Determine the [X, Y] coordinate at the center of the cell enclosing the given text.  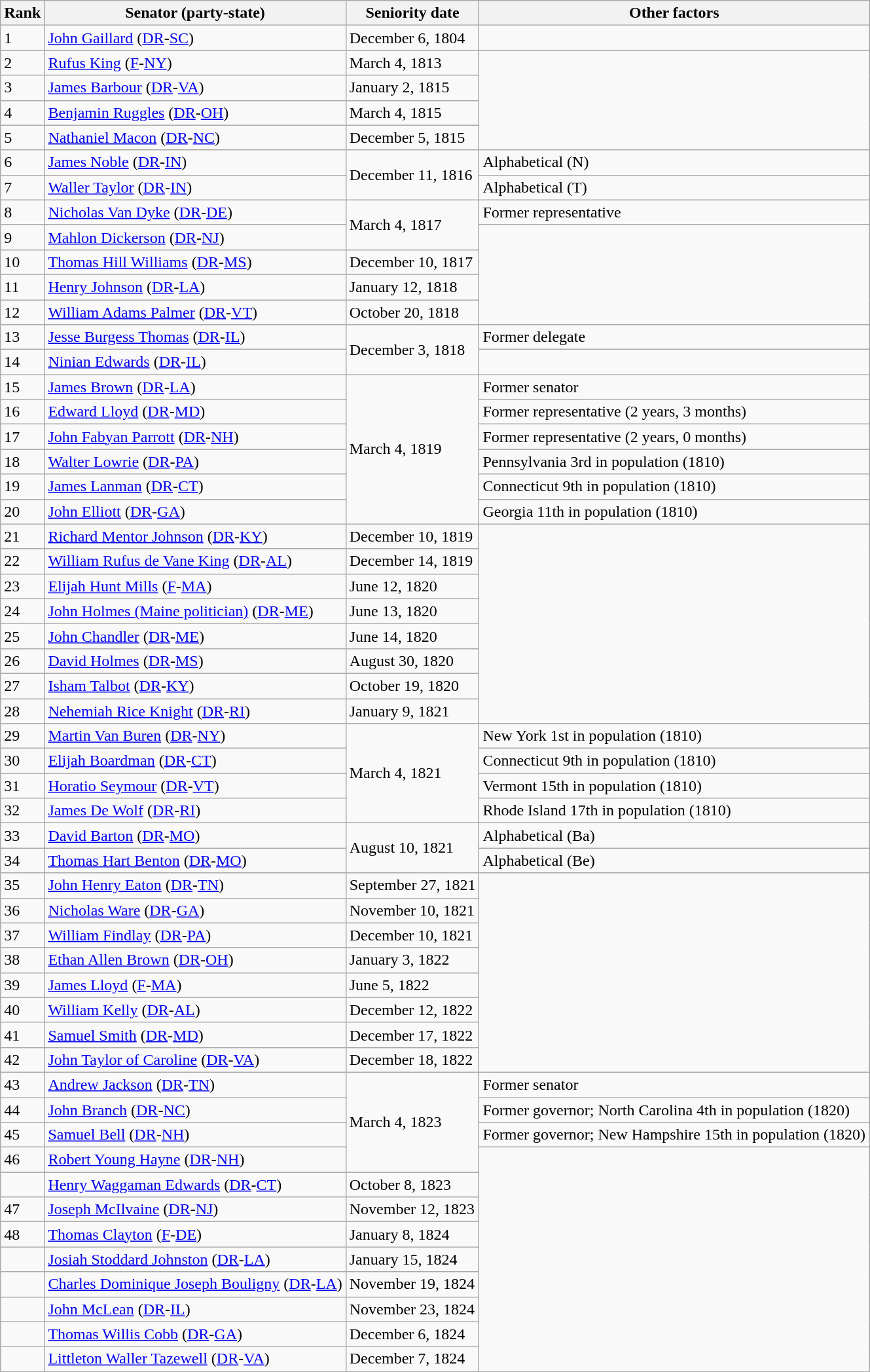
2 [22, 63]
December 12, 1822 [412, 1010]
Alphabetical (Be) [674, 861]
Former representative (2 years, 0 months) [674, 437]
November 10, 1821 [412, 910]
Nathaniel Macon (DR-NC) [195, 138]
47 [22, 1210]
Rank [22, 13]
24 [22, 611]
Andrew Jackson (DR-TN) [195, 1085]
March 4, 1815 [412, 113]
15 [22, 387]
Thomas Hill Williams (DR-MS) [195, 262]
Mahlon Dickerson (DR-NJ) [195, 237]
November 23, 1824 [412, 1309]
William Findlay (DR-PA) [195, 935]
18 [22, 462]
Jesse Burgess Thomas (DR-IL) [195, 337]
John Gaillard (DR-SC) [195, 38]
John Holmes (Maine politician) (DR-ME) [195, 611]
John Henry Eaton (DR-TN) [195, 885]
Thomas Clayton (F-DE) [195, 1234]
35 [22, 885]
Other factors [674, 13]
David Barton (DR-MO) [195, 836]
Alphabetical (T) [674, 187]
6 [22, 162]
Former governor; New Hampshire 15th in population (1820) [674, 1135]
Rufus King (F-NY) [195, 63]
29 [22, 736]
June 14, 1820 [412, 636]
John Fabyan Parrott (DR-NH) [195, 437]
John McLean (DR-IL) [195, 1309]
John Taylor of Caroline (DR-VA) [195, 1060]
9 [22, 237]
December 7, 1824 [412, 1359]
James De Wolf (DR-RI) [195, 811]
William Adams Palmer (DR-VT) [195, 312]
Joseph McIlvaine (DR-NJ) [195, 1210]
Nicholas Ware (DR-GA) [195, 910]
21 [22, 536]
7 [22, 187]
March 4, 1819 [412, 449]
Samuel Bell (DR-NH) [195, 1135]
June 13, 1820 [412, 611]
Edward Lloyd (DR-MD) [195, 412]
Samuel Smith (DR-MD) [195, 1035]
37 [22, 935]
44 [22, 1110]
October 20, 1818 [412, 312]
4 [22, 113]
8 [22, 212]
Nicholas Van Dyke (DR-DE) [195, 212]
Nehemiah Rice Knight (DR-RI) [195, 711]
Charles Dominique Joseph Bouligny (DR-LA) [195, 1284]
October 8, 1823 [412, 1185]
38 [22, 960]
Elijah Hunt Mills (F-MA) [195, 586]
December 3, 1818 [412, 350]
John Branch (DR-NC) [195, 1110]
John Chandler (DR-ME) [195, 636]
11 [22, 287]
33 [22, 836]
Isham Talbot (DR-KY) [195, 686]
December 6, 1804 [412, 38]
Littleton Waller Tazewell (DR-VA) [195, 1359]
Robert Young Hayne (DR-NH) [195, 1160]
40 [22, 1010]
Waller Taylor (DR-IN) [195, 187]
Martin Van Buren (DR-NY) [195, 736]
January 9, 1821 [412, 711]
Seniority date [412, 13]
Senator (party-state) [195, 13]
34 [22, 861]
45 [22, 1135]
January 2, 1815 [412, 88]
27 [22, 686]
16 [22, 412]
14 [22, 362]
10 [22, 262]
December 10, 1821 [412, 935]
James Noble (DR-IN) [195, 162]
December 6, 1824 [412, 1334]
Thomas Hart Benton (DR-MO) [195, 861]
September 27, 1821 [412, 885]
James Lanman (DR-CT) [195, 487]
Henry Waggaman Edwards (DR-CT) [195, 1185]
December 5, 1815 [412, 138]
42 [22, 1060]
5 [22, 138]
12 [22, 312]
23 [22, 586]
32 [22, 811]
William Rufus de Vane King (DR-AL) [195, 561]
39 [22, 985]
Horatio Seymour (DR-VT) [195, 786]
26 [22, 661]
William Kelly (DR-AL) [195, 1010]
Former representative (2 years, 3 months) [674, 412]
David Holmes (DR-MS) [195, 661]
James Brown (DR-LA) [195, 387]
30 [22, 761]
December 10, 1817 [412, 262]
March 4, 1817 [412, 225]
December 10, 1819 [412, 536]
Alphabetical (N) [674, 162]
Benjamin Ruggles (DR-OH) [195, 113]
13 [22, 337]
James Barbour (DR-VA) [195, 88]
17 [22, 437]
August 10, 1821 [412, 848]
Walter Lowrie (DR-PA) [195, 462]
20 [22, 511]
December 14, 1819 [412, 561]
31 [22, 786]
19 [22, 487]
November 19, 1824 [412, 1284]
25 [22, 636]
43 [22, 1085]
46 [22, 1160]
3 [22, 88]
Rhode Island 17th in population (1810) [674, 811]
January 12, 1818 [412, 287]
1 [22, 38]
Former representative [674, 212]
Ninian Edwards (DR-IL) [195, 362]
Henry Johnson (DR-LA) [195, 287]
48 [22, 1234]
James Lloyd (F-MA) [195, 985]
March 4, 1813 [412, 63]
December 18, 1822 [412, 1060]
Former governor; North Carolina 4th in population (1820) [674, 1110]
Alphabetical (Ba) [674, 836]
November 12, 1823 [412, 1210]
Elijah Boardman (DR-CT) [195, 761]
22 [22, 561]
June 12, 1820 [412, 586]
Vermont 15th in population (1810) [674, 786]
Thomas Willis Cobb (DR-GA) [195, 1334]
Former delegate [674, 337]
December 11, 1816 [412, 175]
January 3, 1822 [412, 960]
Georgia 11th in population (1810) [674, 511]
Josiah Stoddard Johnston (DR-LA) [195, 1259]
41 [22, 1035]
December 17, 1822 [412, 1035]
March 4, 1821 [412, 773]
28 [22, 711]
March 4, 1823 [412, 1122]
Ethan Allen Brown (DR-OH) [195, 960]
36 [22, 910]
Pennsylvania 3rd in population (1810) [674, 462]
John Elliott (DR-GA) [195, 511]
January 8, 1824 [412, 1234]
January 15, 1824 [412, 1259]
August 30, 1820 [412, 661]
October 19, 1820 [412, 686]
June 5, 1822 [412, 985]
New York 1st in population (1810) [674, 736]
Richard Mentor Johnson (DR-KY) [195, 536]
